Locate the cell with the specified text and output its [x, y] center coordinate. 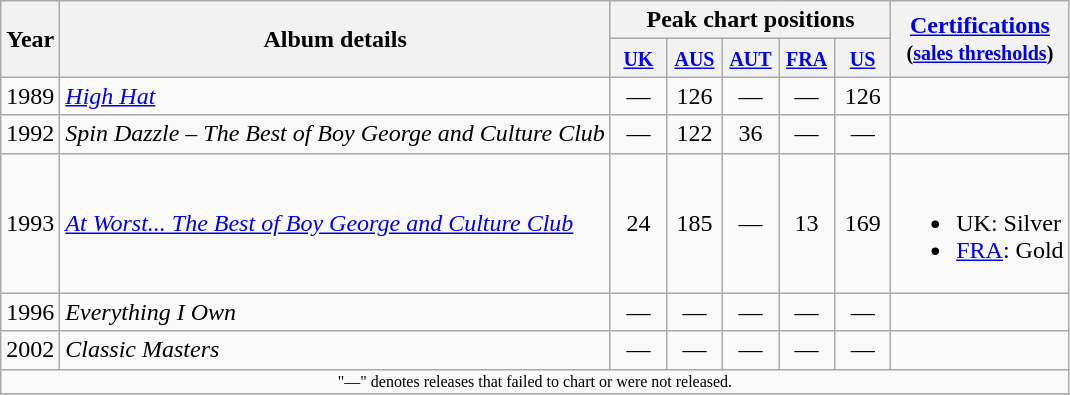
122 [694, 134]
AUS [694, 58]
Year [30, 39]
Peak chart positions [750, 20]
1989 [30, 96]
Album details [336, 39]
UK [638, 58]
24 [638, 223]
1992 [30, 134]
At Worst... The Best of Boy George and Culture Club [336, 223]
High Hat [336, 96]
1993 [30, 223]
AUT [751, 58]
"—" denotes releases that failed to chart or were not released. [535, 381]
FRA [807, 58]
Classic Masters [336, 350]
Everything I Own [336, 312]
UK: SilverFRA: Gold [980, 223]
US [863, 58]
Spin Dazzle – The Best of Boy George and Culture Club [336, 134]
2002 [30, 350]
13 [807, 223]
1996 [30, 312]
169 [863, 223]
185 [694, 223]
Certifications(sales thresholds) [980, 39]
36 [751, 134]
